Extract the [x, y] coordinate from the center of the cell holding the provided text.  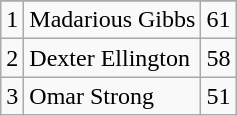
61 [218, 20]
Madarious Gibbs [112, 20]
Dexter Ellington [112, 58]
Omar Strong [112, 96]
2 [12, 58]
3 [12, 96]
58 [218, 58]
1 [12, 20]
51 [218, 96]
